Locate the cell with the specified text and output its [X, Y] center coordinate. 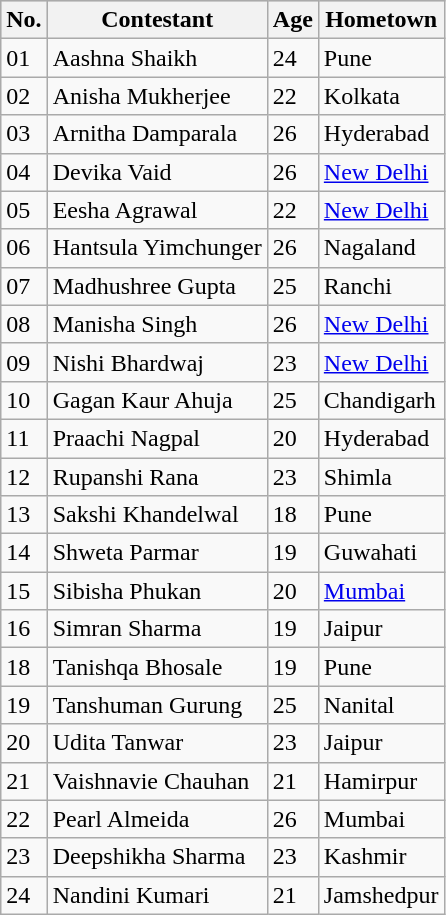
Manisha Singh [157, 324]
Eesha Agrawal [157, 210]
07 [24, 286]
No. [24, 20]
Kashmir [381, 857]
02 [24, 96]
Nishi Bhardwaj [157, 362]
Chandigarh [381, 400]
08 [24, 324]
Nandini Kumari [157, 895]
04 [24, 172]
Shimla [381, 477]
Hometown [381, 20]
16 [24, 629]
14 [24, 553]
05 [24, 210]
Devika Vaid [157, 172]
Madhushree Gupta [157, 286]
Nanital [381, 705]
Vaishnavie Chauhan [157, 781]
12 [24, 477]
Deepshikha Sharma [157, 857]
03 [24, 134]
Hantsula Yimchunger [157, 248]
09 [24, 362]
Pearl Almeida [157, 819]
Sakshi Khandelwal [157, 515]
Sibisha Phukan [157, 591]
Simran Sharma [157, 629]
Udita Tanwar [157, 743]
15 [24, 591]
10 [24, 400]
Rupanshi Rana [157, 477]
Shweta Parmar [157, 553]
Kolkata [381, 96]
01 [24, 58]
Praachi Nagpal [157, 438]
Tanishqa Bhosale [157, 667]
06 [24, 248]
Contestant [157, 20]
Gagan Kaur Ahuja [157, 400]
Arnitha Damparala [157, 134]
Guwahati [381, 553]
Tanshuman Gurung [157, 705]
Ranchi [381, 286]
Aashna Shaikh [157, 58]
Hamirpur [381, 781]
Jamshedpur [381, 895]
11 [24, 438]
Anisha Mukherjee [157, 96]
13 [24, 515]
Age [292, 20]
Nagaland [381, 248]
